Return the (X, Y) coordinate for the center point of the cell that contains the specified text.  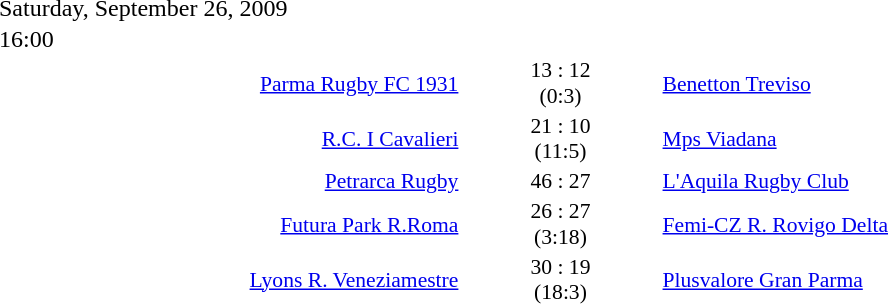
46 : 27 (560, 181)
26 : 27(3:18) (560, 224)
21 : 10(11:5) (560, 139)
13 : 12(0:3) (560, 83)
